Return the (x, y) coordinate for the center point of the cell that contains the specified text.  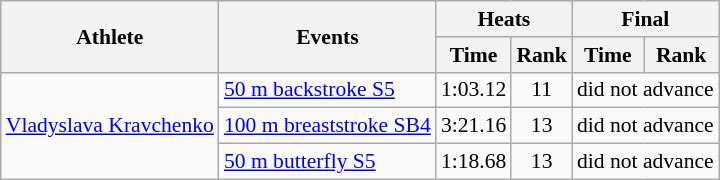
50 m backstroke S5 (328, 90)
Final (646, 19)
Vladyslava Kravchenko (110, 126)
1:03.12 (474, 90)
Athlete (110, 36)
1:18.68 (474, 162)
Heats (504, 19)
Events (328, 36)
3:21.16 (474, 126)
50 m butterfly S5 (328, 162)
11 (542, 90)
100 m breaststroke SB4 (328, 126)
